Determine the (X, Y) coordinate at the center of the cell enclosing the given text.  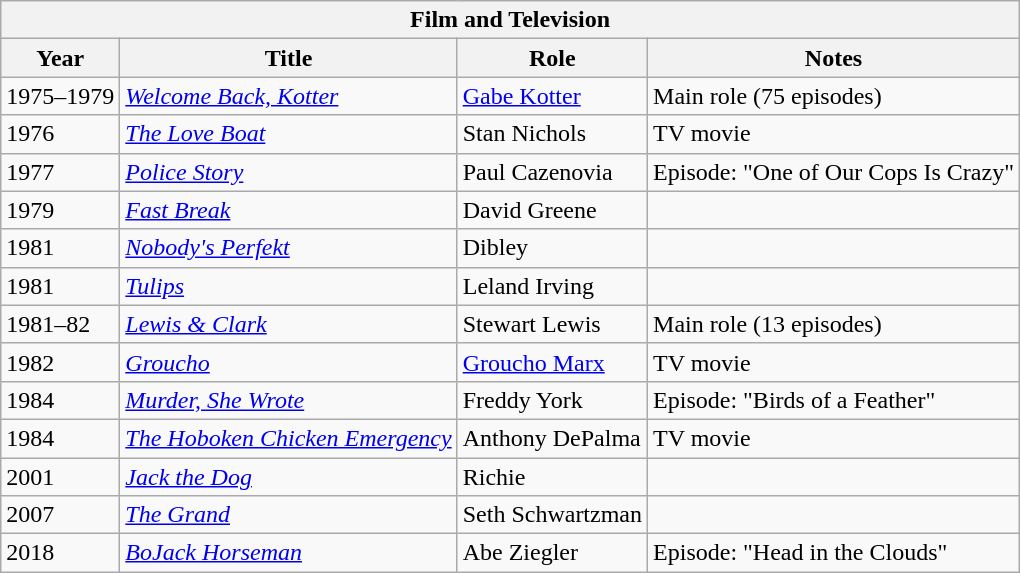
Lewis & Clark (288, 324)
Paul Cazenovia (552, 172)
Stewart Lewis (552, 324)
1977 (60, 172)
Year (60, 58)
Police Story (288, 172)
Abe Ziegler (552, 553)
Main role (75 episodes) (834, 96)
Main role (13 episodes) (834, 324)
1979 (60, 210)
BoJack Horseman (288, 553)
Welcome Back, Kotter (288, 96)
Richie (552, 477)
2018 (60, 553)
Nobody's Perfekt (288, 248)
Role (552, 58)
1975–1979 (60, 96)
Anthony DePalma (552, 438)
1982 (60, 362)
The Grand (288, 515)
Freddy York (552, 400)
Title (288, 58)
Tulips (288, 286)
1981–82 (60, 324)
2007 (60, 515)
Groucho Marx (552, 362)
Seth Schwartzman (552, 515)
Leland Irving (552, 286)
Fast Break (288, 210)
Groucho (288, 362)
Episode: "Head in the Clouds" (834, 553)
David Greene (552, 210)
2001 (60, 477)
Jack the Dog (288, 477)
Stan Nichols (552, 134)
The Love Boat (288, 134)
Gabe Kotter (552, 96)
1976 (60, 134)
Episode: "Birds of a Feather" (834, 400)
Dibley (552, 248)
Film and Television (510, 20)
Episode: "One of Our Cops Is Crazy" (834, 172)
Notes (834, 58)
The Hoboken Chicken Emergency (288, 438)
Murder, She Wrote (288, 400)
